Return (x, y) of the center of cell containing provided text 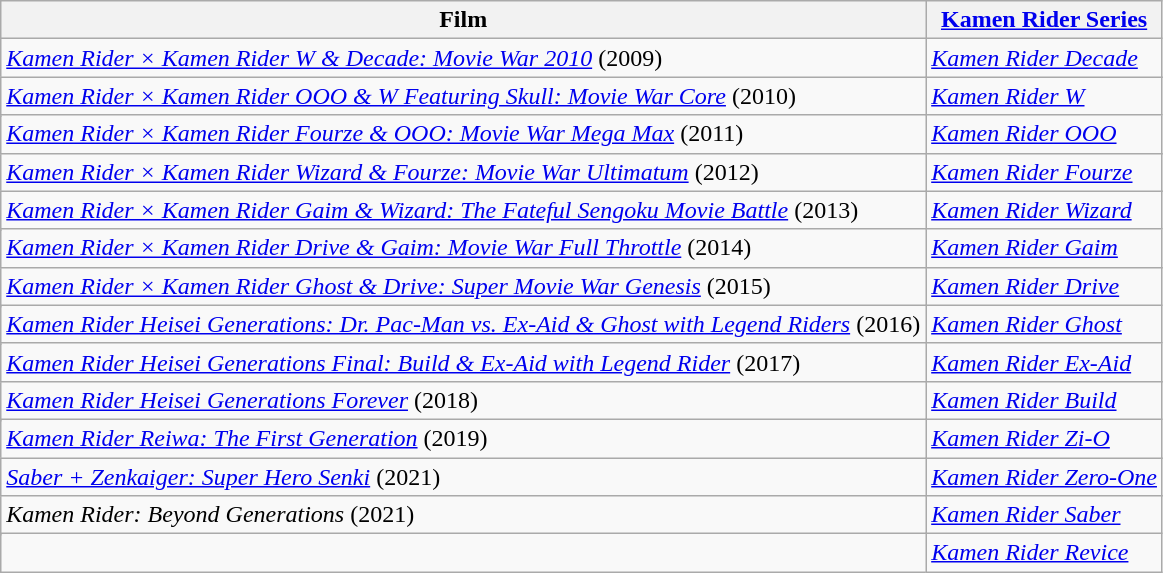
Saber + Zenkaiger: Super Hero Senki (2021) (464, 477)
Kamen Rider × Kamen Rider Gaim & Wizard: The Fateful Sengoku Movie Battle (2013) (464, 210)
Kamen Rider Revice (1044, 553)
Kamen Rider Saber (1044, 515)
Kamen Rider Ghost (1044, 324)
Kamen Rider Series (1044, 20)
Kamen Rider × Kamen Rider Wizard & Fourze: Movie War Ultimatum (2012) (464, 172)
Kamen Rider Wizard (1044, 210)
Kamen Rider Ex-Aid (1044, 362)
Kamen Rider × Kamen Rider Ghost & Drive: Super Movie War Genesis (2015) (464, 286)
Kamen Rider Build (1044, 400)
Kamen Rider Zero-One (1044, 477)
Kamen Rider Drive (1044, 286)
Kamen Rider Reiwa: The First Generation (2019) (464, 438)
Kamen Rider Fourze (1044, 172)
Kamen Rider: Beyond Generations (2021) (464, 515)
Kamen Rider × Kamen Rider Fourze & OOO: Movie War Mega Max (2011) (464, 134)
Kamen Rider OOO (1044, 134)
Kamen Rider Heisei Generations: Dr. Pac-Man vs. Ex-Aid & Ghost with Legend Riders (2016) (464, 324)
Kamen Rider × Kamen Rider OOO & W Featuring Skull: Movie War Core (2010) (464, 96)
Kamen Rider Gaim (1044, 248)
Kamen Rider W (1044, 96)
Kamen Rider × Kamen Rider W & Decade: Movie War 2010 (2009) (464, 58)
Film (464, 20)
Kamen Rider Decade (1044, 58)
Kamen Rider Heisei Generations Forever (2018) (464, 400)
Kamen Rider Zi-O (1044, 438)
Kamen Rider × Kamen Rider Drive & Gaim: Movie War Full Throttle (2014) (464, 248)
Kamen Rider Heisei Generations Final: Build & Ex-Aid with Legend Rider (2017) (464, 362)
